Detect which cell encompasses the target text, then output its (X, Y) center coordinate. 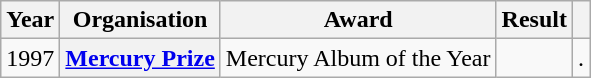
Organisation (140, 20)
1997 (30, 58)
Mercury Album of the Year (358, 58)
Result (534, 20)
Award (358, 20)
. (580, 58)
Year (30, 20)
Mercury Prize (140, 58)
